Capture the cell that displays the provided text and extract its (X, Y) central coordinate. 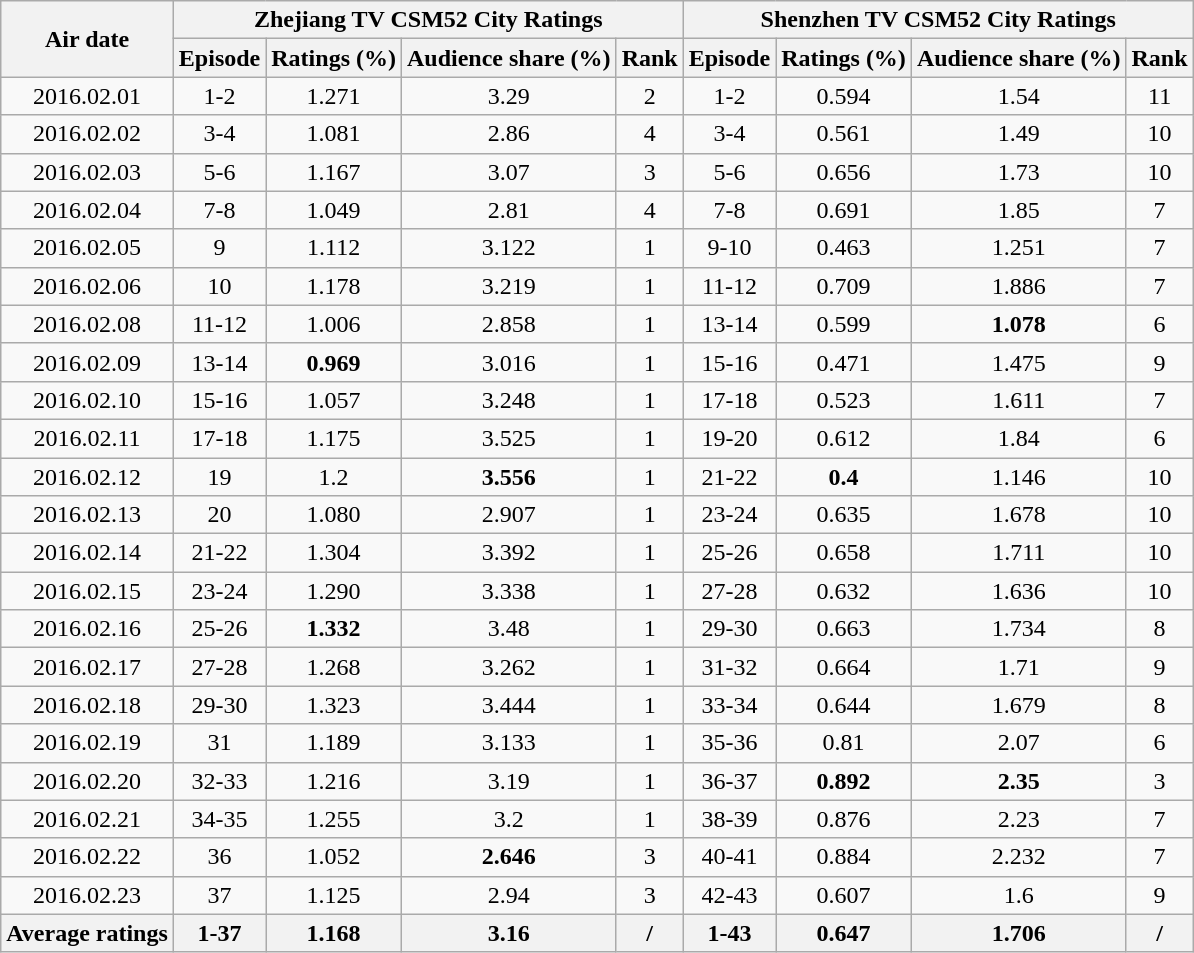
3.219 (508, 286)
Average ratings (88, 933)
0.663 (844, 629)
20 (219, 515)
9-10 (729, 248)
2016.02.10 (88, 400)
2016.02.14 (88, 553)
33-34 (729, 705)
1.73 (1018, 172)
1.112 (334, 248)
2016.02.20 (88, 781)
31-32 (729, 667)
3.133 (508, 743)
0.664 (844, 667)
1.175 (334, 438)
3.444 (508, 705)
2016.02.12 (88, 477)
38-39 (729, 819)
3.262 (508, 667)
3.2 (508, 819)
0.599 (844, 324)
2016.02.04 (88, 210)
0.594 (844, 96)
1.189 (334, 743)
2016.02.22 (88, 857)
0.656 (844, 172)
Zhejiang TV CSM52 City Ratings (428, 20)
3.48 (508, 629)
2.35 (1018, 781)
1.71 (1018, 667)
1.611 (1018, 400)
0.709 (844, 286)
2016.02.17 (88, 667)
1.006 (334, 324)
2.86 (508, 134)
1.49 (1018, 134)
1.125 (334, 895)
1.290 (334, 591)
3.248 (508, 400)
1.057 (334, 400)
0.561 (844, 134)
2016.02.06 (88, 286)
1.678 (1018, 515)
1.2 (334, 477)
19-20 (729, 438)
3.29 (508, 96)
0.81 (844, 743)
3.016 (508, 362)
2016.02.19 (88, 743)
0.892 (844, 781)
1.85 (1018, 210)
40-41 (729, 857)
2016.02.05 (88, 248)
36 (219, 857)
Shenzhen TV CSM52 City Ratings (938, 20)
1.168 (334, 933)
1.251 (1018, 248)
2016.02.23 (88, 895)
2016.02.15 (88, 591)
42-43 (729, 895)
0.644 (844, 705)
2.646 (508, 857)
1.711 (1018, 553)
1.475 (1018, 362)
0.876 (844, 819)
3.392 (508, 553)
0.632 (844, 591)
2016.02.08 (88, 324)
2016.02.16 (88, 629)
Air date (88, 39)
0.4 (844, 477)
1.167 (334, 172)
0.463 (844, 248)
1.078 (1018, 324)
0.471 (844, 362)
1.304 (334, 553)
0.647 (844, 933)
1.886 (1018, 286)
2016.02.01 (88, 96)
0.884 (844, 857)
1.271 (334, 96)
1.323 (334, 705)
2016.02.09 (88, 362)
37 (219, 895)
1-37 (219, 933)
1.268 (334, 667)
2 (650, 96)
32-33 (219, 781)
3.525 (508, 438)
2016.02.18 (88, 705)
34-35 (219, 819)
1.255 (334, 819)
3.19 (508, 781)
0.523 (844, 400)
1.081 (334, 134)
1.146 (1018, 477)
35-36 (729, 743)
1.080 (334, 515)
2.07 (1018, 743)
0.691 (844, 210)
1.216 (334, 781)
2016.02.21 (88, 819)
1.052 (334, 857)
1.734 (1018, 629)
1.636 (1018, 591)
1.84 (1018, 438)
3.556 (508, 477)
2016.02.02 (88, 134)
2.907 (508, 515)
0.607 (844, 895)
0.658 (844, 553)
2016.02.03 (88, 172)
1.332 (334, 629)
1.706 (1018, 933)
1.178 (334, 286)
1.049 (334, 210)
1.54 (1018, 96)
0.969 (334, 362)
1.6 (1018, 895)
19 (219, 477)
11 (1160, 96)
1-43 (729, 933)
3.07 (508, 172)
3.122 (508, 248)
1.679 (1018, 705)
2.858 (508, 324)
3.338 (508, 591)
2.23 (1018, 819)
2.81 (508, 210)
31 (219, 743)
3.16 (508, 933)
36-37 (729, 781)
2.232 (1018, 857)
2016.02.11 (88, 438)
2016.02.13 (88, 515)
0.612 (844, 438)
0.635 (844, 515)
2.94 (508, 895)
